Return (X, Y) of the center of cell containing provided text 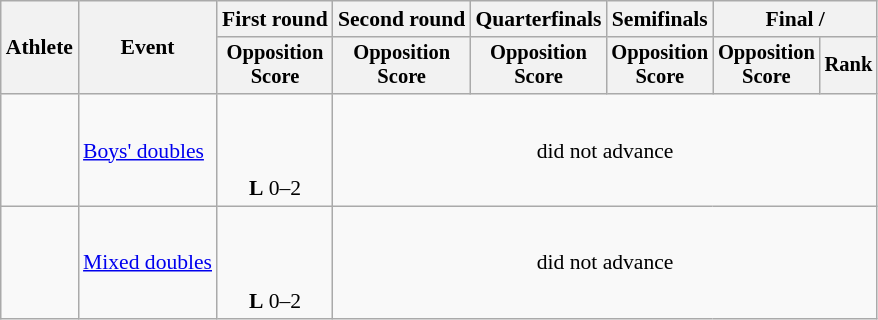
Rank (849, 66)
Athlete (40, 48)
Boys' doubles (148, 150)
Second round (402, 19)
Mixed doubles (148, 263)
Semifinals (660, 19)
Final / (795, 19)
First round (275, 19)
Quarterfinals (538, 19)
Event (148, 48)
